Extract the [x, y] coordinate from the center of the cell holding the provided text.  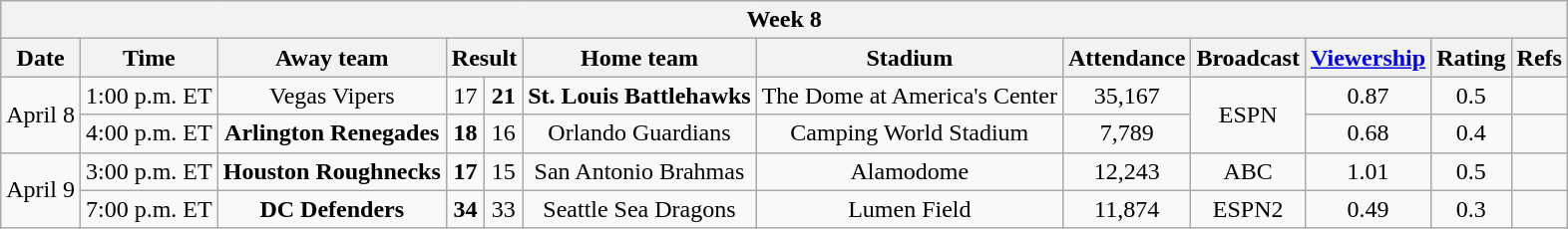
Lumen Field [910, 209]
34 [465, 209]
0.49 [1368, 209]
Viewership [1368, 58]
St. Louis Battlehawks [639, 96]
Attendance [1126, 58]
0.87 [1368, 96]
Vegas Vipers [331, 96]
Houston Roughnecks [331, 171]
7,789 [1126, 133]
16 [504, 133]
0.4 [1471, 133]
ESPN2 [1249, 209]
3:00 p.m. ET [149, 171]
Refs [1539, 58]
15 [504, 171]
Stadium [910, 58]
Rating [1471, 58]
0.68 [1368, 133]
ESPN [1249, 114]
Result [484, 58]
4:00 p.m. ET [149, 133]
Time [149, 58]
33 [504, 209]
The Dome at America's Center [910, 96]
11,874 [1126, 209]
18 [465, 133]
April 9 [41, 190]
Home team [639, 58]
Camping World Stadium [910, 133]
Arlington Renegades [331, 133]
San Antonio Brahmas [639, 171]
Week 8 [784, 20]
Broadcast [1249, 58]
Away team [331, 58]
1.01 [1368, 171]
35,167 [1126, 96]
1:00 p.m. ET [149, 96]
April 8 [41, 114]
7:00 p.m. ET [149, 209]
Seattle Sea Dragons [639, 209]
ABC [1249, 171]
DC Defenders [331, 209]
Alamodome [910, 171]
Date [41, 58]
21 [504, 96]
0.3 [1471, 209]
12,243 [1126, 171]
Orlando Guardians [639, 133]
